Provide the (X, Y) coordinate of the cell's center where the given text is located.  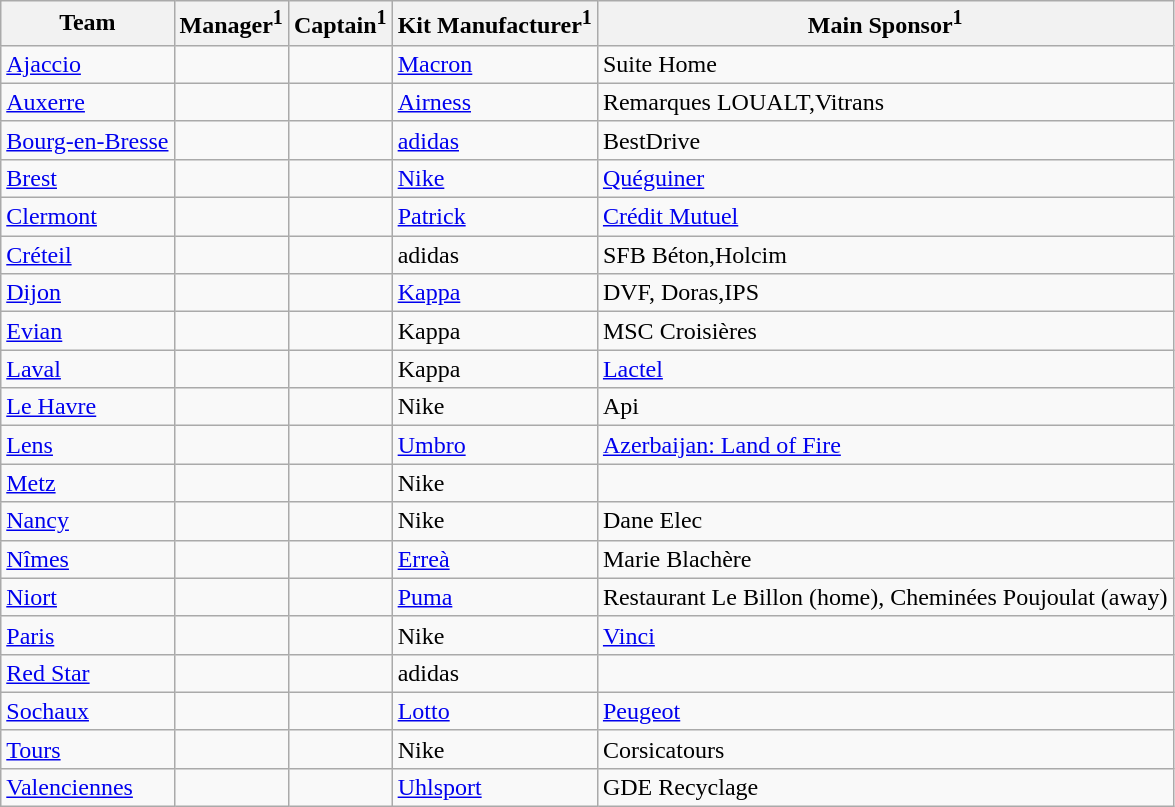
Brest (88, 178)
Valenciennes (88, 787)
Ajaccio (88, 64)
Red Star (88, 673)
Niort (88, 597)
Clermont (88, 217)
Dane Elec (885, 521)
Airness (494, 102)
Nîmes (88, 559)
Quéguiner (885, 178)
Vinci (885, 635)
Créteil (88, 255)
Le Havre (88, 407)
Sochaux (88, 711)
Lens (88, 445)
Remarques LOUALT,Vitrans (885, 102)
Paris (88, 635)
Suite Home (885, 64)
DVF, Doras,IPS (885, 293)
Evian (88, 331)
Umbro (494, 445)
Team (88, 24)
Lactel (885, 369)
Metz (88, 483)
Azerbaijan: Land of Fire (885, 445)
Auxerre (88, 102)
MSC Croisières (885, 331)
Dijon (88, 293)
BestDrive (885, 140)
Kit Manufacturer1 (494, 24)
Corsicatours (885, 749)
Api (885, 407)
Macron (494, 64)
SFB Béton,Holcim (885, 255)
Tours (88, 749)
Lotto (494, 711)
Laval (88, 369)
Erreà (494, 559)
Patrick (494, 217)
Peugeot (885, 711)
Captain1 (340, 24)
Puma (494, 597)
GDE Recyclage (885, 787)
Marie Blachère (885, 559)
Manager1 (231, 24)
Restaurant Le Billon (home), Cheminées Poujoulat (away) (885, 597)
Crédit Mutuel (885, 217)
Bourg-en-Bresse (88, 140)
Main Sponsor1 (885, 24)
Uhlsport (494, 787)
Nancy (88, 521)
